Determine the [X, Y] coordinate at the center of the cell enclosing the given text.  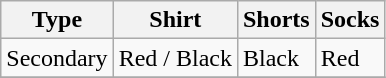
Shirt [175, 20]
Black [276, 58]
Type [57, 20]
Shorts [276, 20]
Secondary [57, 58]
Red / Black [175, 58]
Red [350, 58]
Socks [350, 20]
